Capture the cell that displays the provided text and extract its (x, y) central coordinate. 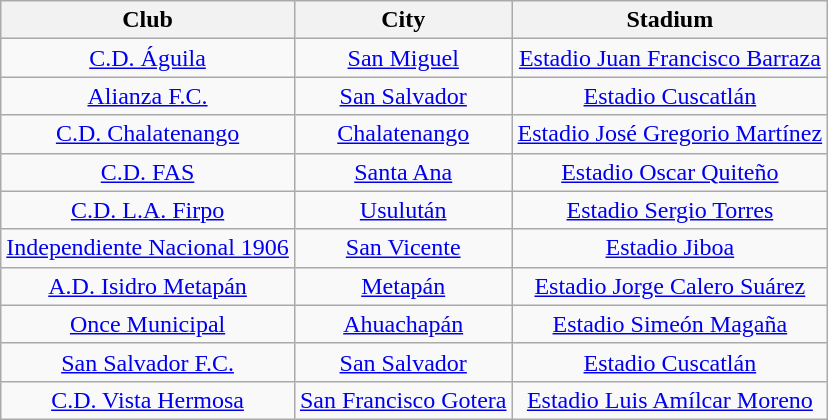
Estadio Jorge Calero Suárez (670, 286)
Once Municipal (148, 324)
San Francisco Gotera (403, 400)
Estadio José Gregorio Martínez (670, 134)
Club (148, 20)
San Miguel (403, 58)
Alianza F.C. (148, 96)
A.D. Isidro Metapán (148, 286)
San Salvador F.C. (148, 362)
Estadio Juan Francisco Barraza (670, 58)
City (403, 20)
Estadio Oscar Quiteño (670, 172)
Estadio Luis Amílcar Moreno (670, 400)
C.D. Chalatenango (148, 134)
Chalatenango (403, 134)
C.D. L.A. Firpo (148, 210)
C.D. FAS (148, 172)
San Vicente (403, 248)
Stadium (670, 20)
Estadio Sergio Torres (670, 210)
Estadio Jiboa (670, 248)
Independiente Nacional 1906 (148, 248)
Metapán (403, 286)
Ahuachapán (403, 324)
Usulután (403, 210)
Estadio Simeón Magaña (670, 324)
C.D. Águila (148, 58)
C.D. Vista Hermosa (148, 400)
Santa Ana (403, 172)
